For the text-containing cell, return its midpoint in [x, y] coordinate format. 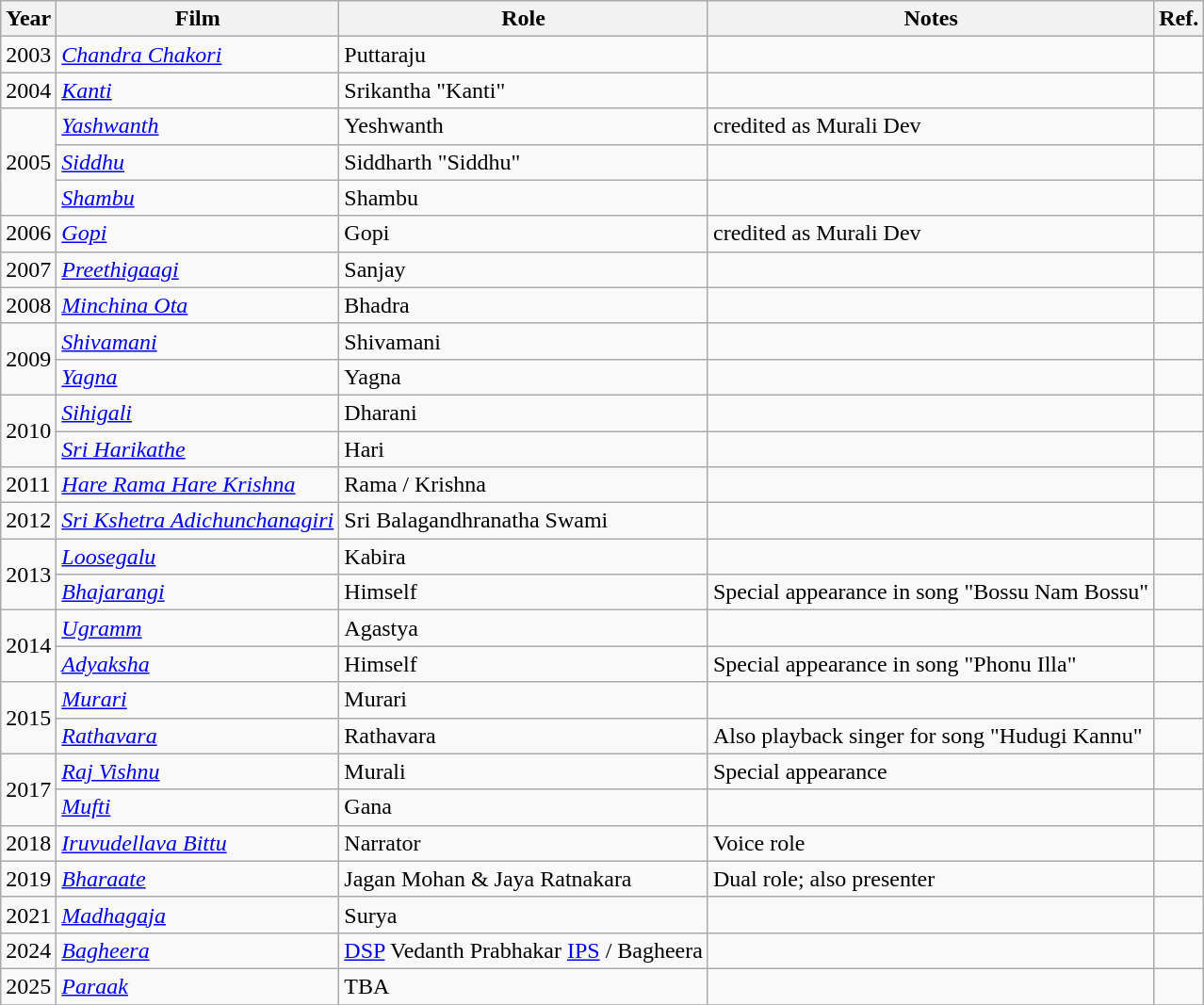
Special appearance [931, 771]
Kabira [524, 557]
Adyaksha [198, 664]
Jagan Mohan & Jaya Ratnakara [524, 879]
2004 [28, 90]
Bhadra [524, 305]
2018 [28, 843]
TBA [524, 986]
Madhagaja [198, 915]
Agastya [524, 628]
Hare Rama Hare Krishna [198, 485]
Also playback singer for song "Hudugi Kannu" [931, 736]
Special appearance in song "Bossu Nam Bossu" [931, 592]
Yashwanth [198, 126]
Kanti [198, 90]
2013 [28, 575]
2021 [28, 915]
Rama / Krishna [524, 485]
Hari [524, 449]
Iruvudellava Bittu [198, 843]
2019 [28, 879]
2003 [28, 55]
Raj Vishnu [198, 771]
Ugramm [198, 628]
2012 [28, 521]
Gana [524, 807]
Dual role; also presenter [931, 879]
Sri Harikathe [198, 449]
Minchina Ota [198, 305]
Murali [524, 771]
Siddhu [198, 162]
Sri Balagandhranatha Swami [524, 521]
Year [28, 19]
Voice role [931, 843]
Mufti [198, 807]
2014 [28, 646]
2009 [28, 359]
2025 [28, 986]
2011 [28, 485]
Bharaate [198, 879]
Chandra Chakori [198, 55]
Sanjay [524, 269]
Preethigaagi [198, 269]
2007 [28, 269]
Sri Kshetra Adichunchanagiri [198, 521]
Ref. [1180, 19]
Bagheera [198, 950]
Notes [931, 19]
2024 [28, 950]
Surya [524, 915]
2015 [28, 718]
Puttaraju [524, 55]
Dharani [524, 413]
Paraak [198, 986]
Film [198, 19]
Siddharth "Siddhu" [524, 162]
Yeshwanth [524, 126]
2006 [28, 234]
Bhajarangi [198, 592]
2008 [28, 305]
2017 [28, 789]
Srikantha "Kanti" [524, 90]
Narrator [524, 843]
2005 [28, 162]
2010 [28, 430]
Role [524, 19]
Special appearance in song "Phonu Illa" [931, 664]
DSP Vedanth Prabhakar IPS / Bagheera [524, 950]
Loosegalu [198, 557]
Sihigali [198, 413]
